Return the (x, y) coordinate for the center point of the cell that contains the specified text.  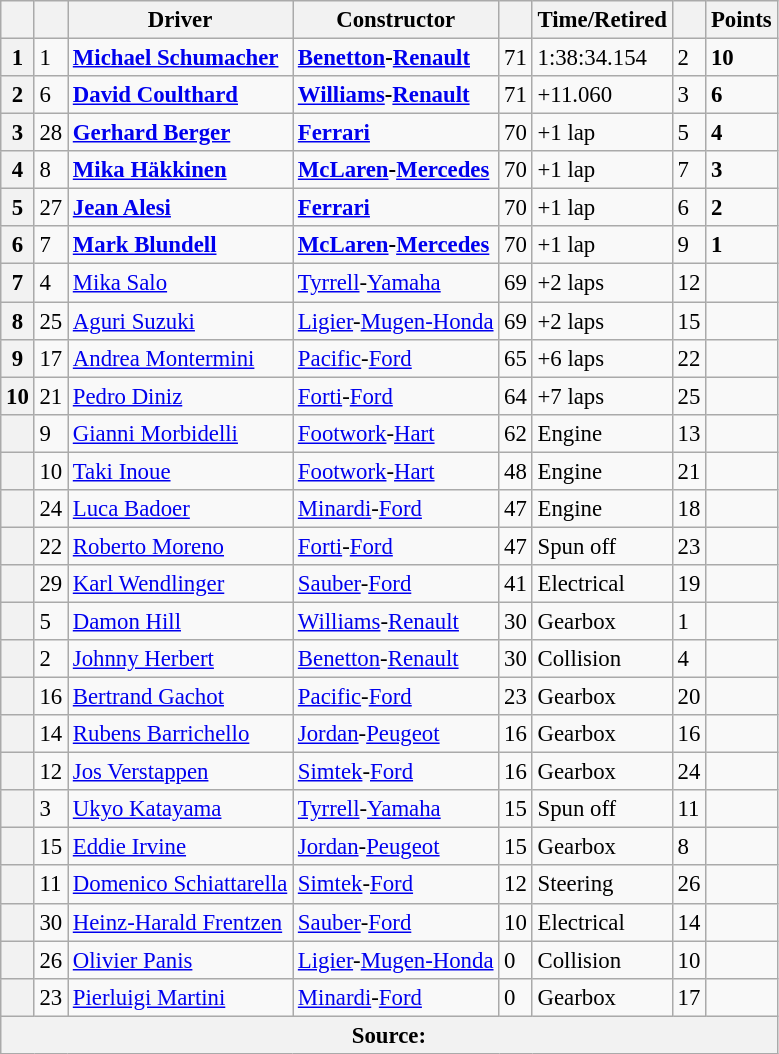
Pierluigi Martini (180, 997)
19 (688, 584)
Gerhard Berger (180, 133)
Taki Inoue (180, 471)
Michael Schumacher (180, 58)
Points (742, 20)
28 (50, 133)
Mark Blundell (180, 245)
65 (516, 358)
27 (50, 208)
Driver (180, 20)
48 (516, 471)
18 (688, 509)
Luca Badoer (180, 509)
Jean Alesi (180, 208)
Eddie Irvine (180, 847)
Source: (389, 1035)
Roberto Moreno (180, 546)
62 (516, 433)
Aguri Suzuki (180, 321)
29 (50, 584)
Damon Hill (180, 621)
Johnny Herbert (180, 659)
Rubens Barrichello (180, 734)
Steering (602, 885)
Gianni Morbidelli (180, 433)
Andrea Montermini (180, 358)
+11.060 (602, 95)
Olivier Panis (180, 960)
13 (688, 433)
20 (688, 697)
Ukyo Katayama (180, 809)
+6 laps (602, 358)
1:38:34.154 (602, 58)
Jos Verstappen (180, 772)
+7 laps (602, 396)
Mika Salo (180, 283)
David Coulthard (180, 95)
Constructor (396, 20)
Mika Häkkinen (180, 170)
Time/Retired (602, 20)
Heinz-Harald Frentzen (180, 922)
64 (516, 396)
Karl Wendlinger (180, 584)
Domenico Schiattarella (180, 885)
Bertrand Gachot (180, 697)
Pedro Diniz (180, 396)
41 (516, 584)
